Detect which cell encompasses the target text, then output its [x, y] center coordinate. 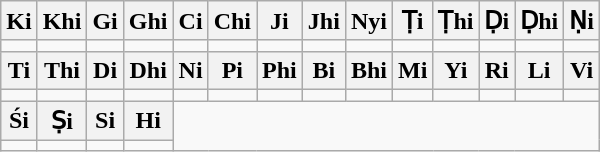
Dhi [148, 70]
Ki [19, 21]
Ṣi [62, 120]
Ti [19, 70]
Phi [280, 70]
Mi [412, 70]
Ṭhi [456, 21]
Nyi [368, 21]
Śi [19, 120]
Ci [190, 21]
Di [105, 70]
Yi [456, 70]
Ṇi [582, 21]
Ṭi [412, 21]
Hi [148, 120]
Chi [232, 21]
Thi [62, 70]
Si [105, 120]
Ni [190, 70]
Ji [280, 21]
Khi [62, 21]
Ri [497, 70]
Jhi [324, 21]
Ḍhi [540, 21]
Li [540, 70]
Bhi [368, 70]
Bi [324, 70]
Gi [105, 21]
Ḍi [497, 21]
Vi [582, 70]
Pi [232, 70]
Ghi [148, 21]
